Search for the cell housing the specified text and yield its [X, Y] center coordinate. 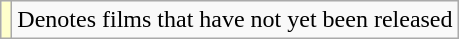
Denotes films that have not yet been released [235, 20]
